Return [x, y] of the center of cell containing provided text 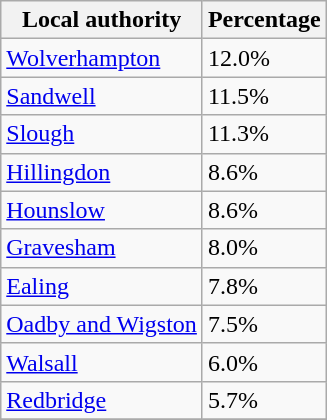
Ealing [102, 286]
Wolverhampton [102, 58]
12.0% [264, 58]
Redbridge [102, 400]
8.0% [264, 248]
Local authority [102, 20]
Sandwell [102, 96]
Walsall [102, 362]
5.7% [264, 400]
Percentage [264, 20]
6.0% [264, 362]
Slough [102, 134]
11.5% [264, 96]
Gravesham [102, 248]
11.3% [264, 134]
7.5% [264, 324]
Hillingdon [102, 172]
Oadby and Wigston [102, 324]
Hounslow [102, 210]
7.8% [264, 286]
